From the cell containing the given text, extract its center point as (X, Y) coordinate. 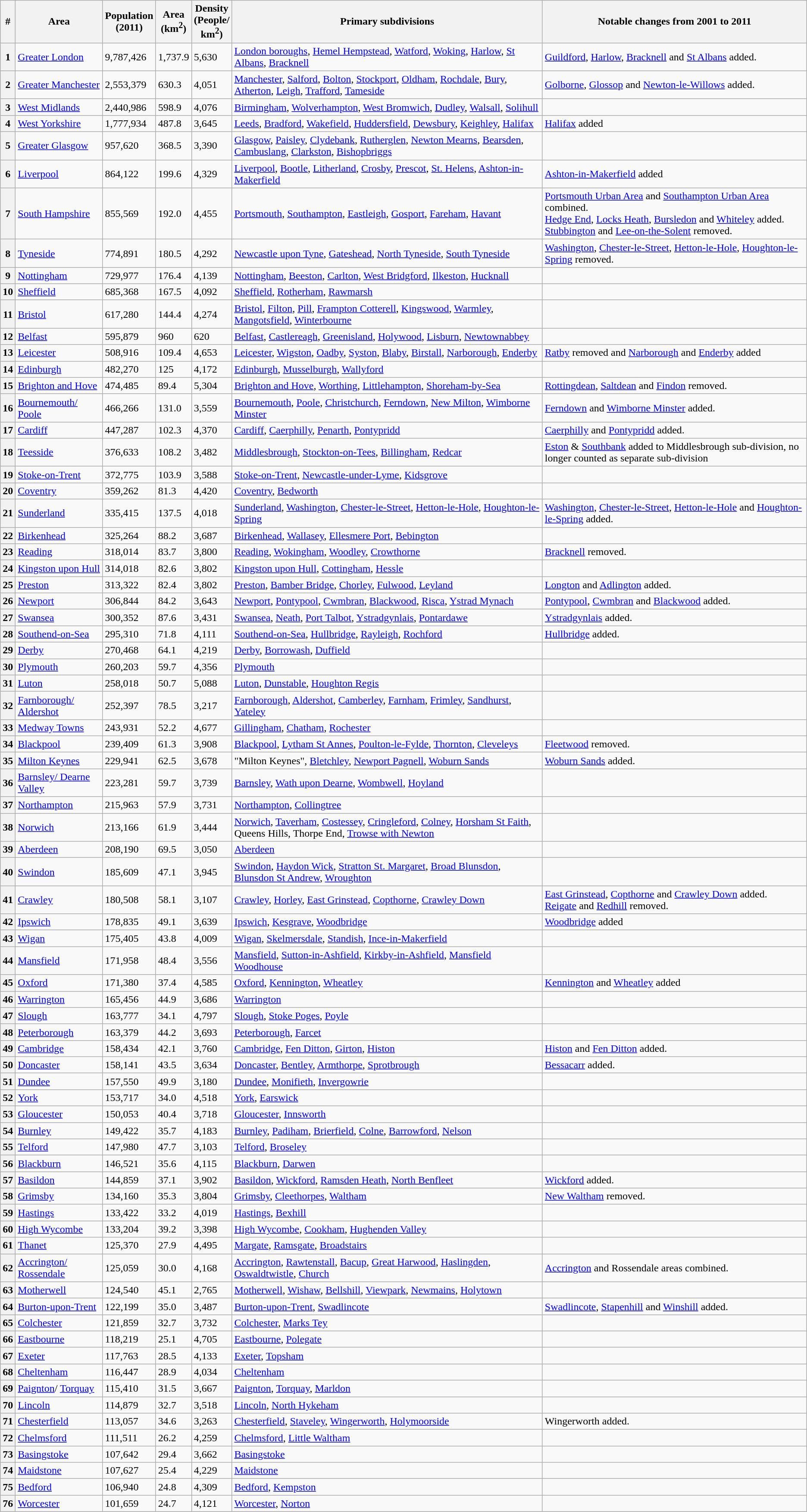
4,455 (212, 214)
482,270 (129, 369)
28 (8, 634)
28.9 (173, 1372)
Golborne, Glossop and Newton-le-Willows added. (674, 85)
Blackpool (59, 744)
Mansfield, Sutton-in-Ashfield, Kirkby-in-Ashfield, Mansfield Woodhouse (387, 961)
Sunderland (59, 513)
Grimsby, Cleethorpes, Waltham (387, 1196)
31.5 (173, 1389)
Swindon (59, 872)
Slough (59, 1016)
35 (8, 760)
Chelmsford (59, 1438)
Dundee, Monifieth, Invergowrie (387, 1081)
864,122 (129, 174)
617,280 (129, 314)
314,018 (129, 568)
75 (8, 1487)
620 (212, 336)
Motherwell (59, 1290)
Doncaster (59, 1065)
Eastbourne (59, 1339)
114,879 (129, 1405)
70 (8, 1405)
3,643 (212, 601)
Exeter, Topsham (387, 1355)
258,018 (129, 683)
3,180 (212, 1081)
9 (8, 276)
295,310 (129, 634)
84.2 (173, 601)
Bessacarr added. (674, 1065)
180,508 (129, 900)
15 (8, 386)
252,397 (129, 706)
474,485 (129, 386)
5,088 (212, 683)
3,760 (212, 1048)
Cardiff (59, 430)
44.2 (173, 1032)
3,050 (212, 850)
60 (8, 1229)
Chelmsford, Little Waltham (387, 1438)
Bournemouth, Poole, Christchurch, Ferndown, New Milton, Wimborne Minster (387, 408)
49.1 (173, 922)
508,916 (129, 353)
3,800 (212, 552)
4,018 (212, 513)
178,835 (129, 922)
71.8 (173, 634)
41 (8, 900)
175,405 (129, 938)
Brighton and Hove, Worthing, Littlehampton, Shoreham-by-Sea (387, 386)
Bristol, Filton, Pill, Frampton Cotterell, Kingswood, Warmley, Mangotsfield, Winterbourne (387, 314)
147,980 (129, 1147)
176.4 (173, 276)
57 (8, 1180)
12 (8, 336)
45 (8, 983)
Telford, Broseley (387, 1147)
Farnborough/ Aldershot (59, 706)
Bedford, Kempston (387, 1487)
7 (8, 214)
50 (8, 1065)
3,559 (212, 408)
Teesside (59, 452)
34.0 (173, 1098)
4,259 (212, 1438)
Area(km2) (173, 22)
47.7 (173, 1147)
Burnley, Padiham, Brierfield, Colne, Barrowford, Nelson (387, 1131)
4,133 (212, 1355)
4,111 (212, 634)
Oxford (59, 983)
163,379 (129, 1032)
Burton-upon-Trent, Swadlincote (387, 1306)
Accrington and Rossendale areas combined. (674, 1268)
4,677 (212, 728)
122,199 (129, 1306)
Barnsley, Wath upon Dearne, Wombwell, Hoyland (387, 782)
Luton (59, 683)
South Hampshire (59, 214)
39.2 (173, 1229)
25.1 (173, 1339)
Ashton-in-Makerfield added (674, 174)
318,014 (129, 552)
4 (8, 123)
Northampton, Collingtree (387, 805)
Blackpool, Lytham St Annes, Poulton-le-Fylde, Thornton, Cleveleys (387, 744)
York, Earswick (387, 1098)
Newport, Pontypool, Cwmbran, Blackwood, Risca, Ystrad Mynach (387, 601)
Chesterfield, Staveley, Wingerworth, Holymoorside (387, 1421)
Edinburgh (59, 369)
163,777 (129, 1016)
Birmingham, Wolverhampton, West Bromwich, Dudley, Walsall, Solihull (387, 107)
Glasgow, Paisley, Clydebank, Rutherglen, Newton Mearns, Bearsden, Cambuslang, Clarkston, Bishopbriggs (387, 146)
73 (8, 1454)
23 (8, 552)
243,931 (129, 728)
Brighton and Hove (59, 386)
24 (8, 568)
223,281 (129, 782)
4,309 (212, 1487)
69 (8, 1389)
19 (8, 474)
47 (8, 1016)
Southend-on-Sea (59, 634)
3,390 (212, 146)
53 (8, 1114)
Ratby removed and Narborough and Enderby added (674, 353)
26.2 (173, 1438)
4,172 (212, 369)
Greater Manchester (59, 85)
270,468 (129, 650)
Accrington/ Rossendale (59, 1268)
137.5 (173, 513)
Nottingham (59, 276)
Tyneside (59, 254)
Wigan (59, 938)
4,518 (212, 1098)
29 (8, 650)
Rottingdean, Saltdean and Findon removed. (674, 386)
171,958 (129, 961)
Ipswich (59, 922)
42 (8, 922)
4,495 (212, 1245)
Hastings, Bexhill (387, 1213)
131.0 (173, 408)
64 (8, 1306)
Kingston upon Hull, Cottingham, Hessle (387, 568)
372,775 (129, 474)
4,705 (212, 1339)
144,859 (129, 1180)
Reading, Wokingham, Woodley, Crowthorne (387, 552)
Guildford, Harlow, Bracknell and St Albans added. (674, 57)
306,844 (129, 601)
376,633 (129, 452)
144.4 (173, 314)
3,634 (212, 1065)
4,219 (212, 650)
313,322 (129, 585)
66 (8, 1339)
208,190 (129, 850)
35.0 (173, 1306)
38 (8, 827)
Manchester, Salford, Bolton, Stockport, Oldham, Rochdale, Bury, Atherton, Leigh, Trafford, Tameside (387, 85)
124,540 (129, 1290)
466,266 (129, 408)
4,139 (212, 276)
4,356 (212, 667)
215,963 (129, 805)
3,945 (212, 872)
229,941 (129, 760)
158,434 (129, 1048)
Newcastle upon Tyne, Gateshead, North Tyneside, South Tyneside (387, 254)
76 (8, 1503)
Crawley, Horley, East Grinstead, Copthorne, Crawley Down (387, 900)
4,121 (212, 1503)
Halifax added (674, 123)
3,398 (212, 1229)
107,627 (129, 1471)
171,380 (129, 983)
18 (8, 452)
Longton and Adlington added. (674, 585)
25 (8, 585)
13 (8, 353)
3,103 (212, 1147)
103.9 (173, 474)
Dundee (59, 1081)
Preston (59, 585)
Wigan, Skelmersdale, Standish, Ince-in-Makerfield (387, 938)
3,693 (212, 1032)
Kingston upon Hull (59, 568)
16 (8, 408)
Woburn Sands added. (674, 760)
Edinburgh, Musselburgh, Wallyford (387, 369)
Cambridge (59, 1048)
Nottingham, Beeston, Carlton, West Bridgford, Ilkeston, Hucknall (387, 276)
630.3 (173, 85)
68 (8, 1372)
9,787,426 (129, 57)
58 (8, 1196)
Slough, Stoke Poges, Poyle (387, 1016)
Primary subdivisions (387, 22)
42.1 (173, 1048)
106,940 (129, 1487)
56 (8, 1164)
Density(People/km2) (212, 22)
51 (8, 1081)
32 (8, 706)
59 (8, 1213)
47.1 (173, 872)
50.7 (173, 683)
Portsmouth, Southampton, Eastleigh, Gosport, Fareham, Havant (387, 214)
28.5 (173, 1355)
Ystradgynlais added. (674, 618)
Motherwell, Wishaw, Bellshill, Viewpark, Newmains, Holytown (387, 1290)
117,763 (129, 1355)
"Milton Keynes", Bletchley, Newport Pagnell, Woburn Sands (387, 760)
3 (8, 107)
Northampton (59, 805)
125,370 (129, 1245)
102.3 (173, 430)
Colchester, Marks Tey (387, 1323)
22 (8, 536)
39 (8, 850)
118,219 (129, 1339)
High Wycombe (59, 1229)
359,262 (129, 491)
Milton Keynes (59, 760)
49 (8, 1048)
Ferndown and Wimborne Minster added. (674, 408)
3,217 (212, 706)
44 (8, 961)
Coventry, Bedworth (387, 491)
325,264 (129, 536)
Bedford (59, 1487)
487.8 (173, 123)
Birkenhead, Wallasey, Ellesmere Port, Bebington (387, 536)
3,687 (212, 536)
134,160 (129, 1196)
37.1 (173, 1180)
46 (8, 999)
4,183 (212, 1131)
Bracknell removed. (674, 552)
3,718 (212, 1114)
Norwich, Taverham, Costessey, Cringleford, Colney, Horsham St Faith, Queens Hills, Thorpe End, Trowse with Newton (387, 827)
3,902 (212, 1180)
Mansfield (59, 961)
Middlesbrough, Stockton-on-Tees, Billingham, Redcar (387, 452)
43 (8, 938)
4,009 (212, 938)
Sheffield (59, 292)
West Midlands (59, 107)
3,588 (212, 474)
3,107 (212, 900)
81.3 (173, 491)
71 (8, 1421)
108.2 (173, 452)
4,092 (212, 292)
43.8 (173, 938)
Peterborough, Farcet (387, 1032)
34 (8, 744)
199.6 (173, 174)
44.9 (173, 999)
Swansea (59, 618)
4,051 (212, 85)
150,053 (129, 1114)
113,057 (129, 1421)
Sheffield, Rotherham, Rawmarsh (387, 292)
Area (59, 22)
2,765 (212, 1290)
55 (8, 1147)
Telford (59, 1147)
Burnley (59, 1131)
1 (8, 57)
30 (8, 667)
Washington, Chester-le-Street, Hetton-le-Hole and Houghton-le-Spring added. (674, 513)
# (8, 22)
62 (8, 1268)
Medway Towns (59, 728)
61.9 (173, 827)
York (59, 1098)
Stoke-on-Trent (59, 474)
Grimsby (59, 1196)
Liverpool (59, 174)
52.2 (173, 728)
Paignton, Torquay, Marldon (387, 1389)
61 (8, 1245)
37.4 (173, 983)
17 (8, 430)
33 (8, 728)
101,659 (129, 1503)
37 (8, 805)
3,686 (212, 999)
Leicester, Wigston, Oadby, Syston, Blaby, Birstall, Narborough, Enderby (387, 353)
116,447 (129, 1372)
957,620 (129, 146)
29.4 (173, 1454)
67 (8, 1355)
48.4 (173, 961)
598.9 (173, 107)
121,859 (129, 1323)
Peterborough (59, 1032)
5,304 (212, 386)
Hastings (59, 1213)
6 (8, 174)
3,804 (212, 1196)
Doncaster, Bentley, Armthorpe, Sprotbrough (387, 1065)
83.7 (173, 552)
Basildon, Wickford, Ramsden Heath, North Benfleet (387, 1180)
133,204 (129, 1229)
Coventry (59, 491)
3,444 (212, 827)
69.5 (173, 850)
3,678 (212, 760)
3,556 (212, 961)
72 (8, 1438)
Wickford added. (674, 1180)
63 (8, 1290)
48 (8, 1032)
3,662 (212, 1454)
729,977 (129, 276)
West Yorkshire (59, 123)
Blackburn, Darwen (387, 1164)
Crawley (59, 900)
4,019 (212, 1213)
Kennington and Wheatley added (674, 983)
14 (8, 369)
Derby (59, 650)
11 (8, 314)
3,645 (212, 123)
31 (8, 683)
4,274 (212, 314)
146,521 (129, 1164)
Notable changes from 2001 to 2011 (674, 22)
43.5 (173, 1065)
35.6 (173, 1164)
4,653 (212, 353)
3,518 (212, 1405)
239,409 (129, 744)
34.1 (173, 1016)
52 (8, 1098)
London boroughs, Hemel Hempstead, Watford, Woking, Harlow, St Albans, Bracknell (387, 57)
Worcester, Norton (387, 1503)
49.9 (173, 1081)
64.1 (173, 650)
88.2 (173, 536)
Swadlincote, Stapenhill and Winshill added. (674, 1306)
40.4 (173, 1114)
111,511 (129, 1438)
Sunderland, Washington, Chester-le-Street, Hetton-le-Hole, Houghton-le-Spring (387, 513)
East Grinstead, Copthorne and Crawley Down added.Reigate and Redhill removed. (674, 900)
4,329 (212, 174)
62.5 (173, 760)
Eastbourne, Polegate (387, 1339)
2,553,379 (129, 85)
Lincoln, North Hykeham (387, 1405)
1,737.9 (173, 57)
45.1 (173, 1290)
Southend-on-Sea, Hullbridge, Rayleigh, Rochford (387, 634)
3,732 (212, 1323)
335,415 (129, 513)
Basildon (59, 1180)
35.7 (173, 1131)
58.1 (173, 900)
Caerphilly and Pontypridd added. (674, 430)
Fleetwood removed. (674, 744)
74 (8, 1471)
Bournemouth/ Poole (59, 408)
21 (8, 513)
2 (8, 85)
855,569 (129, 214)
Washington, Chester-le-Street, Hetton-le-Hole, Houghton-le-Spring removed. (674, 254)
157,550 (129, 1081)
133,422 (129, 1213)
Liverpool, Bootle, Litherland, Crosby, Prescot, St. Helens, Ashton-in-Makerfield (387, 174)
8 (8, 254)
3,482 (212, 452)
213,166 (129, 827)
24.7 (173, 1503)
3,263 (212, 1421)
Newport (59, 601)
595,879 (129, 336)
High Wycombe, Cookham, Hughenden Valley (387, 1229)
Cambridge, Fen Ditton, Girton, Histon (387, 1048)
300,352 (129, 618)
Gloucester, Innsworth (387, 1114)
3,731 (212, 805)
125,059 (129, 1268)
185,609 (129, 872)
Colchester (59, 1323)
Swindon, Haydon Wick, Stratton St. Margaret, Broad Blunsdon, Blunsdon St Andrew, Wroughton (387, 872)
Derby, Borrowash, Duffield (387, 650)
1,777,934 (129, 123)
82.4 (173, 585)
3,908 (212, 744)
3,431 (212, 618)
4,076 (212, 107)
Margate, Ramsgate, Broadstairs (387, 1245)
4,420 (212, 491)
107,642 (129, 1454)
78.5 (173, 706)
109.4 (173, 353)
24.8 (173, 1487)
3,667 (212, 1389)
54 (8, 1131)
774,891 (129, 254)
57.9 (173, 805)
89.4 (173, 386)
26 (8, 601)
Gillingham, Chatham, Rochester (387, 728)
3,487 (212, 1306)
5,630 (212, 57)
40 (8, 872)
Chesterfield (59, 1421)
4,034 (212, 1372)
Accrington, Rawtenstall, Bacup, Great Harwood, Haslingden, Oswaldtwistle, Church (387, 1268)
Gloucester (59, 1114)
25.4 (173, 1471)
33.2 (173, 1213)
3,739 (212, 782)
Leeds, Bradford, Wakefield, Huddersfield, Dewsbury, Keighley, Halifax (387, 123)
368.5 (173, 146)
4,797 (212, 1016)
Ipswich, Kesgrave, Woodbridge (387, 922)
Blackburn (59, 1164)
4,168 (212, 1268)
158,141 (129, 1065)
Oxford, Kennington, Wheatley (387, 983)
Belfast (59, 336)
4,115 (212, 1164)
35.3 (173, 1196)
87.6 (173, 618)
260,203 (129, 667)
Paignton/ Torquay (59, 1389)
192.0 (173, 214)
Preston, Bamber Bridge, Chorley, Fulwood, Leyland (387, 585)
Leicester (59, 353)
20 (8, 491)
New Waltham removed. (674, 1196)
4,229 (212, 1471)
Belfast, Castlereagh, Greenisland, Holywood, Lisburn, Newtownabbey (387, 336)
Norwich (59, 827)
Wingerworth added. (674, 1421)
165,456 (129, 999)
Lincoln (59, 1405)
115,410 (129, 1389)
Cardiff, Caerphilly, Penarth, Pontypridd (387, 430)
65 (8, 1323)
Pontypool, Cwmbran and Blackwood added. (674, 601)
3,639 (212, 922)
30.0 (173, 1268)
4,585 (212, 983)
82.6 (173, 568)
Stoke-on-Trent, Newcastle-under-Lyme, Kidsgrove (387, 474)
Birkenhead (59, 536)
149,422 (129, 1131)
167.5 (173, 292)
Thanet (59, 1245)
Greater London (59, 57)
27.9 (173, 1245)
Reading (59, 552)
36 (8, 782)
2,440,986 (129, 107)
Eston & Southbank added to Middlesbrough sub-division, no longer counted as separate sub-division (674, 452)
Hullbridge added. (674, 634)
Farnborough, Aldershot, Camberley, Farnham, Frimley, Sandhurst, Yateley (387, 706)
61.3 (173, 744)
Population(2011) (129, 22)
Bristol (59, 314)
Barnsley/ Dearne Valley (59, 782)
4,370 (212, 430)
447,287 (129, 430)
153,717 (129, 1098)
Worcester (59, 1503)
4,292 (212, 254)
Exeter (59, 1355)
Luton, Dunstable, Houghton Regis (387, 683)
960 (173, 336)
10 (8, 292)
Swansea, Neath, Port Talbot, Ystradgynlais, Pontardawe (387, 618)
Histon and Fen Ditton added. (674, 1048)
27 (8, 618)
5 (8, 146)
Greater Glasgow (59, 146)
Woodbridge added (674, 922)
180.5 (173, 254)
Burton-upon-Trent (59, 1306)
685,368 (129, 292)
34.6 (173, 1421)
125 (173, 369)
